Find where the given text appears and provide that cell's center as [x, y] coordinate. 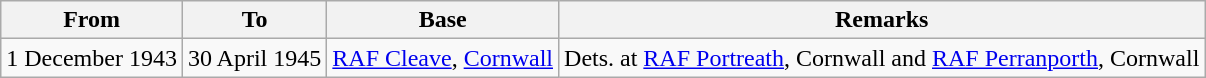
30 April 1945 [254, 58]
From [92, 20]
Dets. at RAF Portreath, Cornwall and RAF Perranporth, Cornwall [882, 58]
To [254, 20]
Base [443, 20]
Remarks [882, 20]
1 December 1943 [92, 58]
RAF Cleave, Cornwall [443, 58]
